Search for the cell housing the specified text and yield its (x, y) center coordinate. 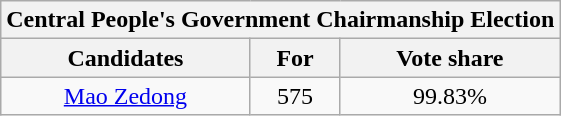
Vote share (450, 58)
Central People's Government Chairmanship Election (280, 20)
Candidates (126, 58)
575 (295, 96)
Mao Zedong (126, 96)
For (295, 58)
99.83% (450, 96)
